Pinpoint the cell where the given text exists, returning its [x, y] midpoint coordinate. 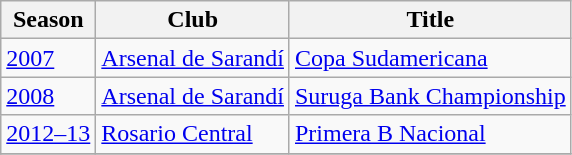
Title [430, 20]
Season [48, 20]
2008 [48, 96]
Rosario Central [193, 134]
Copa Sudamericana [430, 58]
Primera B Nacional [430, 134]
Club [193, 20]
2012–13 [48, 134]
Suruga Bank Championship [430, 96]
2007 [48, 58]
